Provide the (x, y) coordinate of the cell's center where the given text is located.  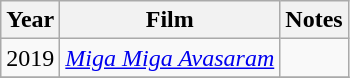
Notes (314, 20)
Year (30, 20)
Film (170, 20)
Miga Miga Avasaram (170, 58)
2019 (30, 58)
